Find where the given text appears and provide that cell's center as (X, Y) coordinate. 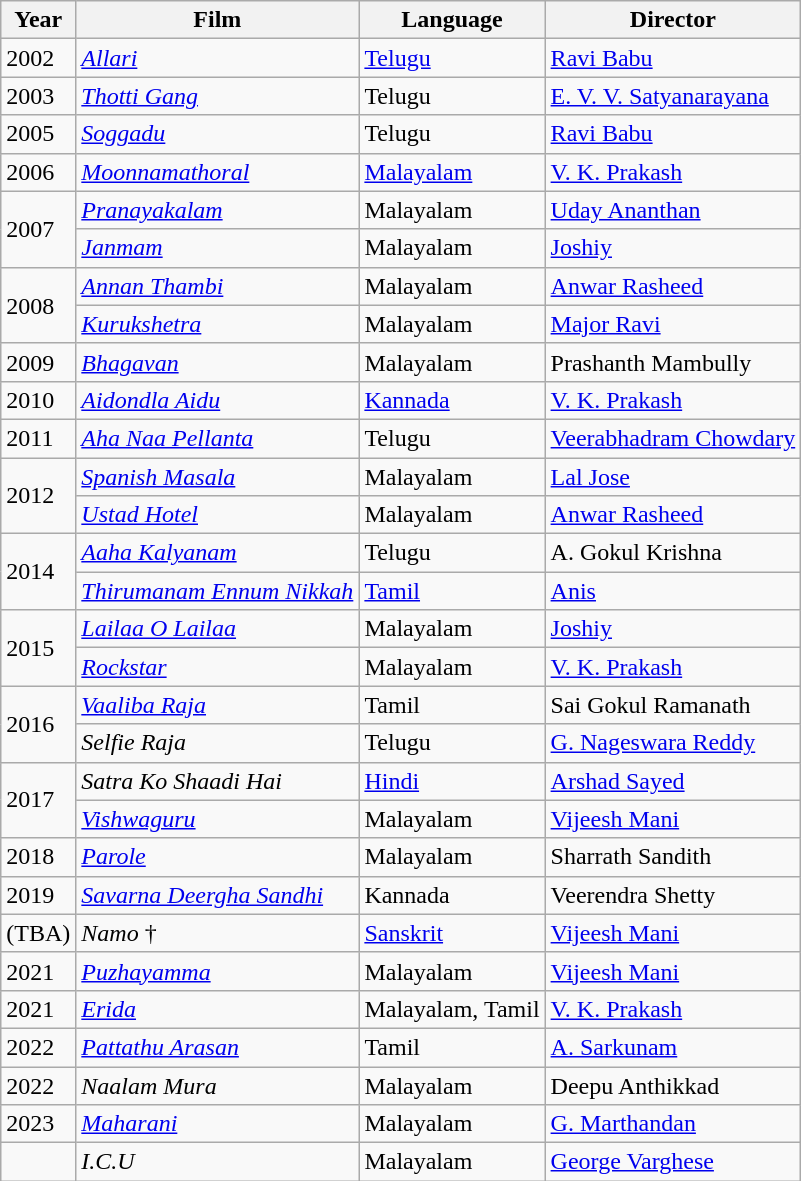
Satra Ko Shaadi Hai (218, 781)
I.C.U (218, 1162)
2016 (38, 724)
Major Ravi (673, 324)
Director (673, 20)
Maharani (218, 1124)
Lailaa O Lailaa (218, 629)
2005 (38, 134)
G. Nageswara Reddy (673, 743)
Film (218, 20)
Sharrath Sandith (673, 857)
Naalam Mura (218, 1085)
2015 (38, 648)
Selfie Raja (218, 743)
Deepu Anthikkad (673, 1085)
2003 (38, 96)
2023 (38, 1124)
Veerabhadram Chowdary (673, 438)
Soggadu (218, 134)
Malayalam, Tamil (452, 1009)
George Varghese (673, 1162)
Sai Gokul Ramanath (673, 705)
Erida (218, 1009)
Aidondla Aidu (218, 400)
Aaha Kalyanam (218, 553)
Janmam (218, 248)
Arshad Sayed (673, 781)
Rockstar (218, 667)
2017 (38, 800)
Prashanth Mambully (673, 362)
2019 (38, 895)
Spanish Masala (218, 477)
Pattathu Arasan (218, 1047)
Anis (673, 591)
Parole (218, 857)
Vaaliba Raja (218, 705)
Thotti Gang (218, 96)
2018 (38, 857)
Language (452, 20)
Annan Thambi (218, 286)
Aha Naa Pellanta (218, 438)
2009 (38, 362)
E. V. V. Satyanarayana (673, 96)
2012 (38, 496)
Lal Jose (673, 477)
(TBA) (38, 933)
Hindi (452, 781)
Kurukshetra (218, 324)
Puzhayamma (218, 971)
A. Gokul Krishna (673, 553)
2014 (38, 572)
Ustad Hotel (218, 515)
A. Sarkunam (673, 1047)
2006 (38, 172)
2008 (38, 305)
Bhagavan (218, 362)
Savarna Deergha Sandhi (218, 895)
Uday Ananthan (673, 210)
2010 (38, 400)
Namo † (218, 933)
2007 (38, 229)
2002 (38, 58)
Year (38, 20)
Vishwaguru (218, 819)
Moonnamathoral (218, 172)
Allari (218, 58)
Sanskrit (452, 933)
Veerendra Shetty (673, 895)
G. Marthandan (673, 1124)
2011 (38, 438)
Thirumanam Ennum Nikkah (218, 591)
Pranayakalam (218, 210)
